Provide the (X, Y) coordinate of the cell's center where the given text is located.  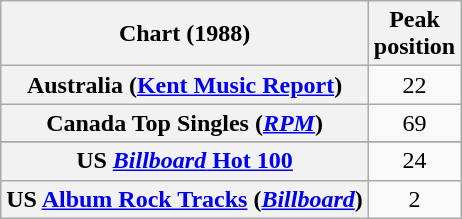
24 (414, 161)
22 (414, 85)
Chart (1988) (185, 34)
US Billboard Hot 100 (185, 161)
Peakposition (414, 34)
Canada Top Singles (RPM) (185, 123)
Australia (Kent Music Report) (185, 85)
2 (414, 199)
US Album Rock Tracks (Billboard) (185, 199)
69 (414, 123)
